Capture the cell that displays the provided text and extract its (x, y) central coordinate. 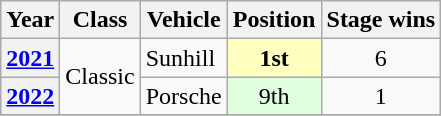
1 (381, 96)
Classic (100, 77)
Vehicle (184, 20)
Position (274, 20)
Porsche (184, 96)
Stage wins (381, 20)
2022 (30, 96)
6 (381, 58)
Year (30, 20)
Sunhill (184, 58)
1st (274, 58)
Class (100, 20)
9th (274, 96)
2021 (30, 58)
